Scan for the cell matching the given text and deliver its [X, Y] coordinate at center. 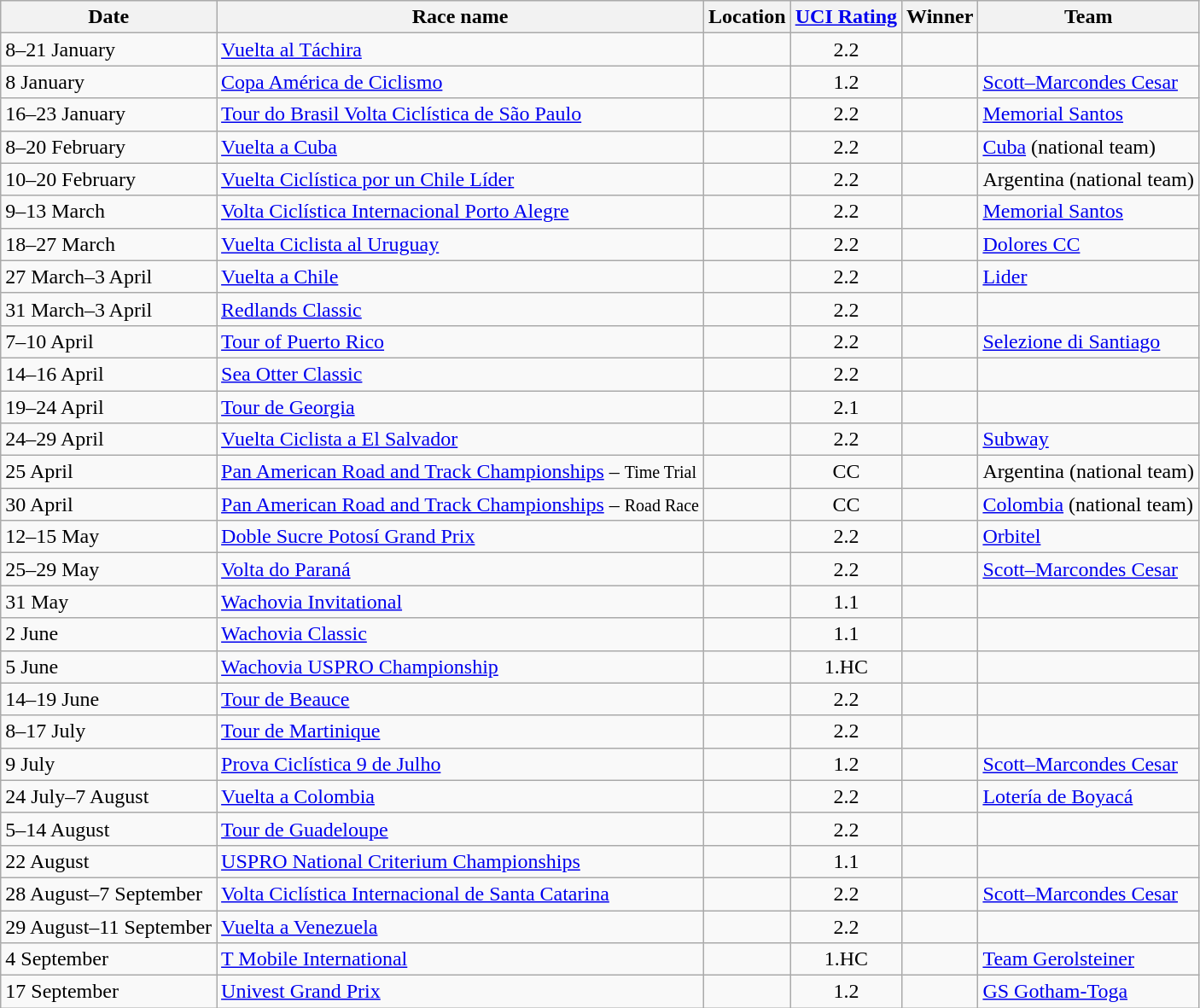
24–29 April [109, 440]
31 May [109, 602]
12–15 May [109, 537]
Redlands Classic [461, 309]
Vuelta al Táchira [461, 50]
Tour do Brasil Volta Ciclística de São Paulo [461, 114]
USPRO National Criterium Championships [461, 861]
Wachovia Invitational [461, 602]
Dolores CC [1089, 244]
Doble Sucre Potosí Grand Prix [461, 537]
Date [109, 17]
7–10 April [109, 341]
Orbitel [1089, 537]
Subway [1089, 440]
14–19 June [109, 699]
Copa América de Ciclismo [461, 82]
10–20 February [109, 179]
8–17 July [109, 731]
31 March–3 April [109, 309]
Vuelta Ciclista al Uruguay [461, 244]
4 September [109, 959]
29 August–11 September [109, 926]
8–21 January [109, 50]
8 January [109, 82]
Location [747, 17]
GS Gotham-Toga [1089, 992]
Tour de Georgia [461, 407]
Sea Otter Classic [461, 374]
Winner [941, 17]
Cuba (national team) [1089, 147]
Vuelta a Chile [461, 277]
Vuelta a Cuba [461, 147]
Volta Ciclística Internacional de Santa Catarina [461, 894]
2 June [109, 634]
14–16 April [109, 374]
Wachovia USPRO Championship [461, 667]
5–14 August [109, 829]
2.1 [846, 407]
Selezione di Santiago [1089, 341]
8–20 February [109, 147]
Volta do Paraná [461, 569]
Vuelta a Colombia [461, 796]
30 April [109, 504]
Race name [461, 17]
18–27 March [109, 244]
Team Gerolsteiner [1089, 959]
27 March–3 April [109, 277]
Vuelta Ciclística por un Chile Líder [461, 179]
Prova Ciclística 9 de Julho [461, 764]
Tour de Beauce [461, 699]
Lotería de Boyacá [1089, 796]
Volta Ciclística Internacional Porto Alegre [461, 212]
Pan American Road and Track Championships – Time Trial [461, 472]
17 September [109, 992]
Tour de Guadeloupe [461, 829]
25 April [109, 472]
Vuelta Ciclista a El Salvador [461, 440]
9–13 March [109, 212]
Wachovia Classic [461, 634]
25–29 May [109, 569]
Tour of Puerto Rico [461, 341]
19–24 April [109, 407]
9 July [109, 764]
24 July–7 August [109, 796]
Team [1089, 17]
Univest Grand Prix [461, 992]
28 August–7 September [109, 894]
Colombia (national team) [1089, 504]
T Mobile International [461, 959]
Tour de Martinique [461, 731]
22 August [109, 861]
Vuelta a Venezuela [461, 926]
5 June [109, 667]
Lider [1089, 277]
Pan American Road and Track Championships – Road Race [461, 504]
16–23 January [109, 114]
UCI Rating [846, 17]
